Scan for the cell matching the given text and deliver its [X, Y] coordinate at center. 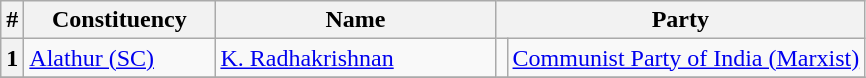
Alathur (SC) [120, 58]
# [12, 20]
Constituency [120, 20]
K. Radhakrishnan [356, 58]
Party [680, 20]
1 [12, 58]
Name [356, 20]
Communist Party of India (Marxist) [686, 58]
